Extract the (x, y) coordinate from the center of the cell holding the provided text.  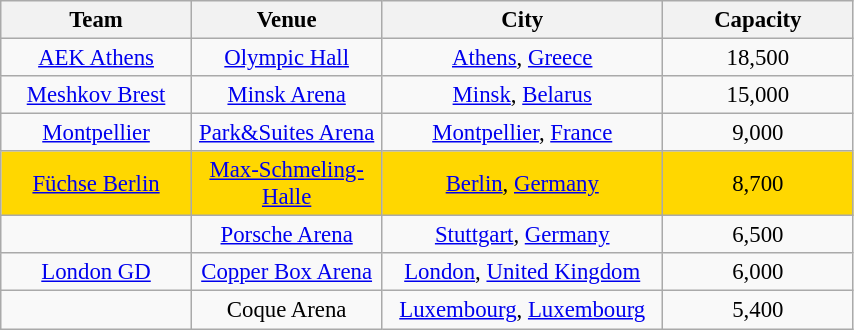
London GD (96, 273)
15,000 (758, 95)
8,700 (758, 184)
5,400 (758, 310)
Porsche Arena (286, 235)
Copper Box Arena (286, 273)
Luxembourg, Luxembourg (522, 310)
Athens, Greece (522, 58)
6,500 (758, 235)
Stuttgart, Germany (522, 235)
Capacity (758, 20)
Team (96, 20)
Venue (286, 20)
London, United Kingdom (522, 273)
Füchse Berlin (96, 184)
Coque Arena (286, 310)
Max-Schmeling-Halle (286, 184)
Meshkov Brest (96, 95)
Montpellier, France (522, 133)
Olympic Hall (286, 58)
City (522, 20)
Minsk, Belarus (522, 95)
18,500 (758, 58)
Park&Suites Arena (286, 133)
Montpellier (96, 133)
AEK Athens (96, 58)
9,000 (758, 133)
6,000 (758, 273)
Minsk Arena (286, 95)
Berlin, Germany (522, 184)
